Provide the [X, Y] coordinate of the cell's center where the given text is located.  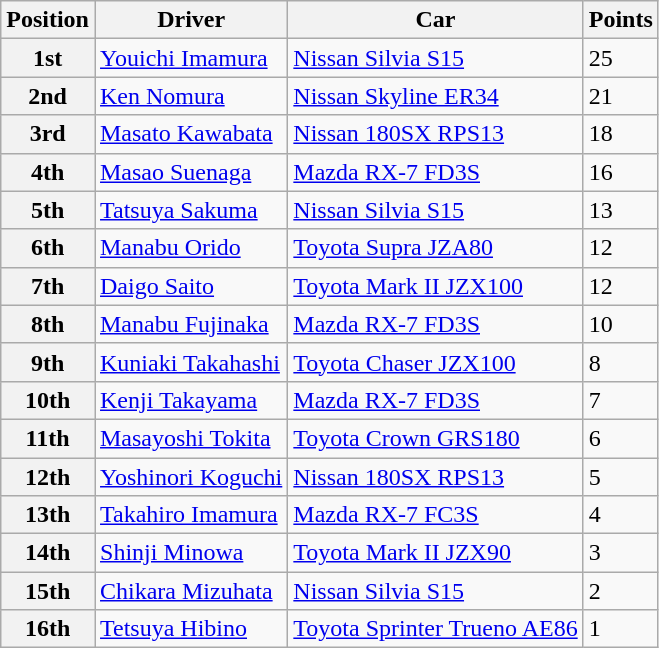
2nd [48, 96]
Toyota Mark II JZX90 [436, 553]
21 [620, 96]
10 [620, 324]
Masayoshi Tokita [190, 438]
Toyota Sprinter Trueno AE86 [436, 629]
Shinji Minowa [190, 553]
Masato Kawabata [190, 134]
5th [48, 210]
5 [620, 477]
13th [48, 515]
6 [620, 438]
Yoshinori Koguchi [190, 477]
Tatsuya Sakuma [190, 210]
Car [436, 20]
Points [620, 20]
14th [48, 553]
13 [620, 210]
Toyota Chaser JZX100 [436, 362]
1st [48, 58]
7 [620, 400]
Masao Suenaga [190, 172]
8 [620, 362]
Kenji Takayama [190, 400]
11th [48, 438]
10th [48, 400]
Kuniaki Takahashi [190, 362]
Toyota Supra JZA80 [436, 248]
18 [620, 134]
Toyota Mark II JZX100 [436, 286]
Daigo Saito [190, 286]
6th [48, 248]
3 [620, 553]
Manabu Fujinaka [190, 324]
Youichi Imamura [190, 58]
25 [620, 58]
16 [620, 172]
4 [620, 515]
Manabu Orido [190, 248]
9th [48, 362]
7th [48, 286]
Toyota Crown GRS180 [436, 438]
Position [48, 20]
16th [48, 629]
Takahiro Imamura [190, 515]
Mazda RX-7 FC3S [436, 515]
1 [620, 629]
Ken Nomura [190, 96]
3rd [48, 134]
2 [620, 591]
Nissan Skyline ER34 [436, 96]
15th [48, 591]
4th [48, 172]
8th [48, 324]
12th [48, 477]
Chikara Mizuhata [190, 591]
Driver [190, 20]
Tetsuya Hibino [190, 629]
